Return the [X, Y] coordinate for the center point of the cell that contains the specified text.  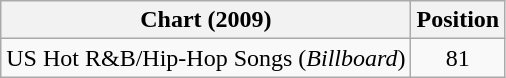
US Hot R&B/Hip-Hop Songs (Billboard) [206, 58]
Position [458, 20]
Chart (2009) [206, 20]
81 [458, 58]
